Identify which cell holds the provided text, then report its [x, y] central coordinate. 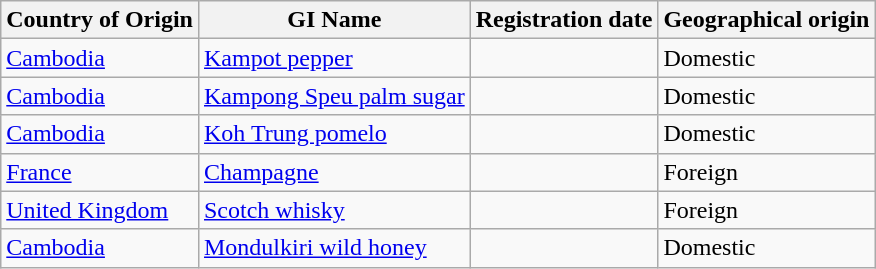
Scotch whisky [334, 210]
GI Name [334, 20]
Geographical origin [766, 20]
Koh Trung pomelo [334, 134]
France [100, 172]
Country of Origin [100, 20]
Champagne [334, 172]
Kampong Speu palm sugar [334, 96]
United Kingdom [100, 210]
Kampot pepper [334, 58]
Registration date [564, 20]
Mondulkiri wild honey [334, 248]
